Determine the [x, y] coordinate at the center of the cell enclosing the given text.  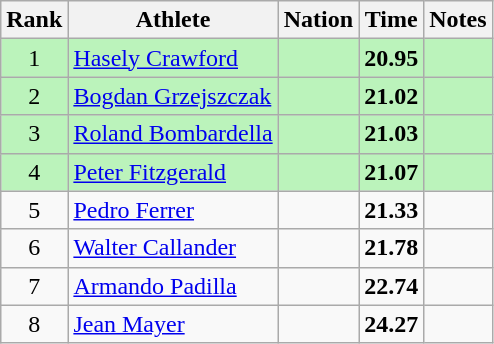
21.33 [392, 210]
Armando Padilla [173, 286]
24.27 [392, 324]
6 [34, 248]
22.74 [392, 286]
Peter Fitzgerald [173, 172]
21.02 [392, 96]
Hasely Crawford [173, 58]
Time [392, 20]
1 [34, 58]
Rank [34, 20]
2 [34, 96]
5 [34, 210]
4 [34, 172]
21.07 [392, 172]
3 [34, 134]
21.03 [392, 134]
21.78 [392, 248]
7 [34, 286]
20.95 [392, 58]
Jean Mayer [173, 324]
Pedro Ferrer [173, 210]
Walter Callander [173, 248]
Bogdan Grzejszczak [173, 96]
Athlete [173, 20]
Nation [318, 20]
Roland Bombardella [173, 134]
8 [34, 324]
Notes [458, 20]
